Determine the [X, Y] coordinate at the center of the cell enclosing the given text.  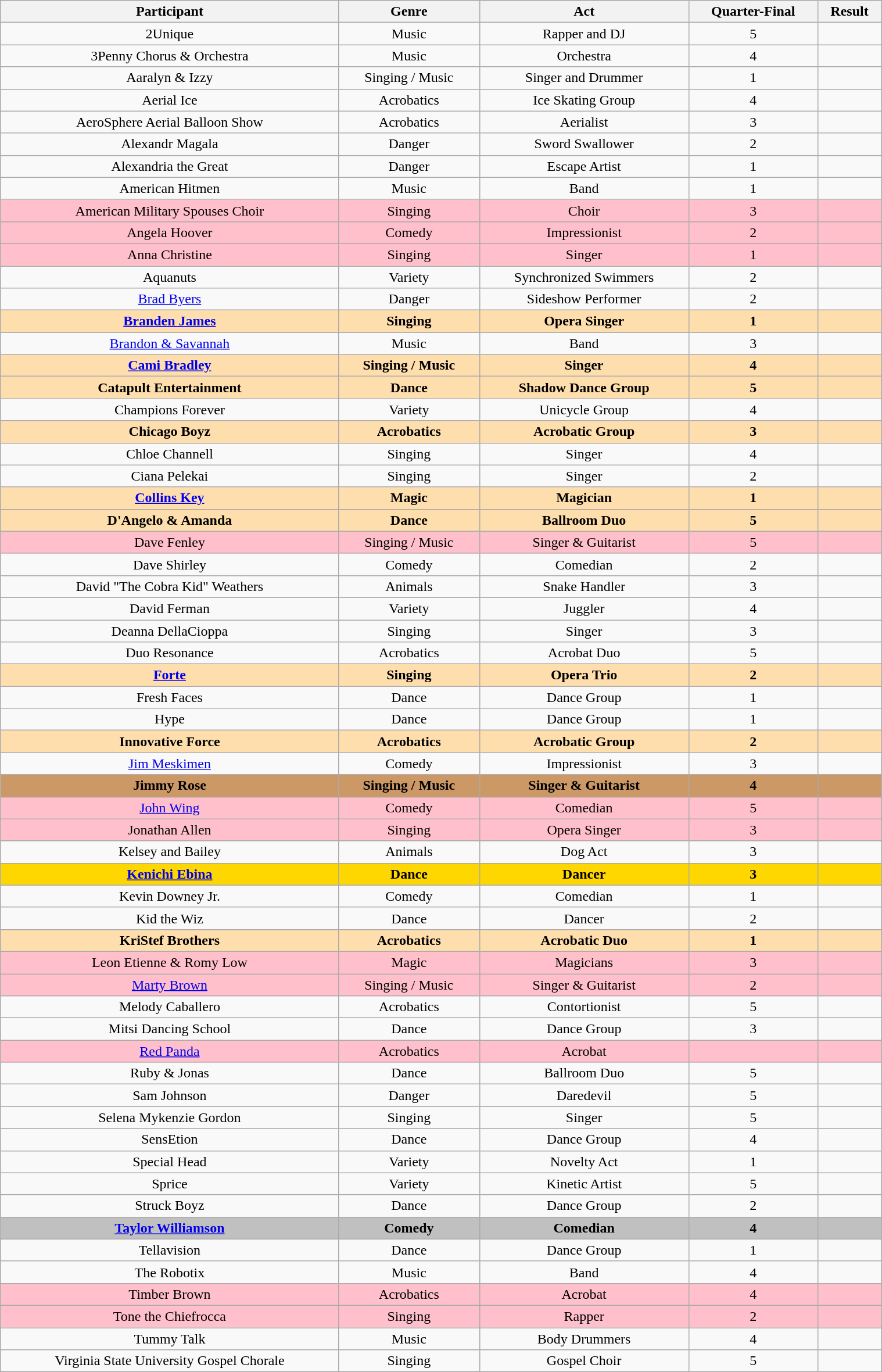
Duo Resonance [170, 653]
John Wing [170, 808]
Tellavision [170, 1250]
Sprice [170, 1184]
Angela Hoover [170, 232]
American Hitmen [170, 188]
Virginia State University Gospel Chorale [170, 1361]
American Military Spouses Choir [170, 210]
Rapper [584, 1316]
Cami Bradley [170, 366]
Chicago Boyz [170, 432]
Daredevil [584, 1095]
KriStef Brothers [170, 940]
Brandon & Savannah [170, 343]
Jim Meskimen [170, 764]
Anna Christine [170, 255]
Act [584, 12]
Aerial Ice [170, 100]
Innovative Force [170, 741]
AeroSphere Aerial Balloon Show [170, 122]
Champions Forever [170, 410]
David "The Cobra Kid" Weathers [170, 586]
Forte [170, 675]
Sword Swallower [584, 144]
Kenichi Ebina [170, 874]
Branden James [170, 321]
Snake Handler [584, 586]
3Penny Chorus & Orchestra [170, 56]
Jonathan Allen [170, 830]
Juggler [584, 608]
Dave Fenley [170, 542]
Magician [584, 498]
Result [849, 12]
Ruby & Jonas [170, 1073]
Escape Artist [584, 166]
Opera Trio [584, 675]
Alexandria the Great [170, 166]
Sideshow Performer [584, 299]
Brad Byers [170, 299]
Timber Brown [170, 1294]
Collins Key [170, 498]
Mitsi Dancing School [170, 1029]
Unicycle Group [584, 410]
Alexandr Magala [170, 144]
Struck Boyz [170, 1206]
Special Head [170, 1162]
Melody Caballero [170, 1007]
Kinetic Artist [584, 1184]
Fresh Faces [170, 697]
Contortionist [584, 1007]
Chloe Channell [170, 454]
David Ferman [170, 608]
Acrobatic Duo [584, 940]
Kid the Wiz [170, 918]
Genre [409, 12]
Kevin Downey Jr. [170, 896]
Marty Brown [170, 985]
Gospel Choir [584, 1361]
Ice Skating Group [584, 100]
Rapper and DJ [584, 34]
Magicians [584, 962]
Orchestra [584, 56]
Tone the Chiefrocca [170, 1316]
Taylor Williamson [170, 1228]
D'Angelo & Amanda [170, 520]
Aaralyn & Izzy [170, 78]
Sam Johnson [170, 1095]
Shadow Dance Group [584, 388]
2Unique [170, 34]
Body Drummers [584, 1338]
Ciana Pelekai [170, 476]
Selena Mykenzie Gordon [170, 1117]
Novelty Act [584, 1162]
Aquanuts [170, 277]
Singer and Drummer [584, 78]
Dave Shirley [170, 564]
Jimmy Rose [170, 786]
Leon Etienne & Romy Low [170, 962]
Hype [170, 719]
Deanna DellaCioppa [170, 631]
Synchronized Swimmers [584, 277]
Acrobat Duo [584, 653]
Catapult Entertainment [170, 388]
Participant [170, 12]
Red Panda [170, 1051]
Choir [584, 210]
Quarter-Final [753, 12]
SensEtion [170, 1140]
Dog Act [584, 852]
Kelsey and Bailey [170, 852]
The Robotix [170, 1272]
Aerialist [584, 122]
Tummy Talk [170, 1338]
